Detect which cell encompasses the target text, then output its [x, y] center coordinate. 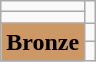
Bronze [43, 42]
